Pinpoint the cell where the given text exists, returning its (X, Y) midpoint coordinate. 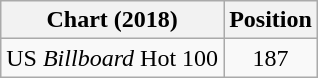
US Billboard Hot 100 (112, 58)
Chart (2018) (112, 20)
Position (271, 20)
187 (271, 58)
